Search for the cell housing the specified text and yield its (X, Y) center coordinate. 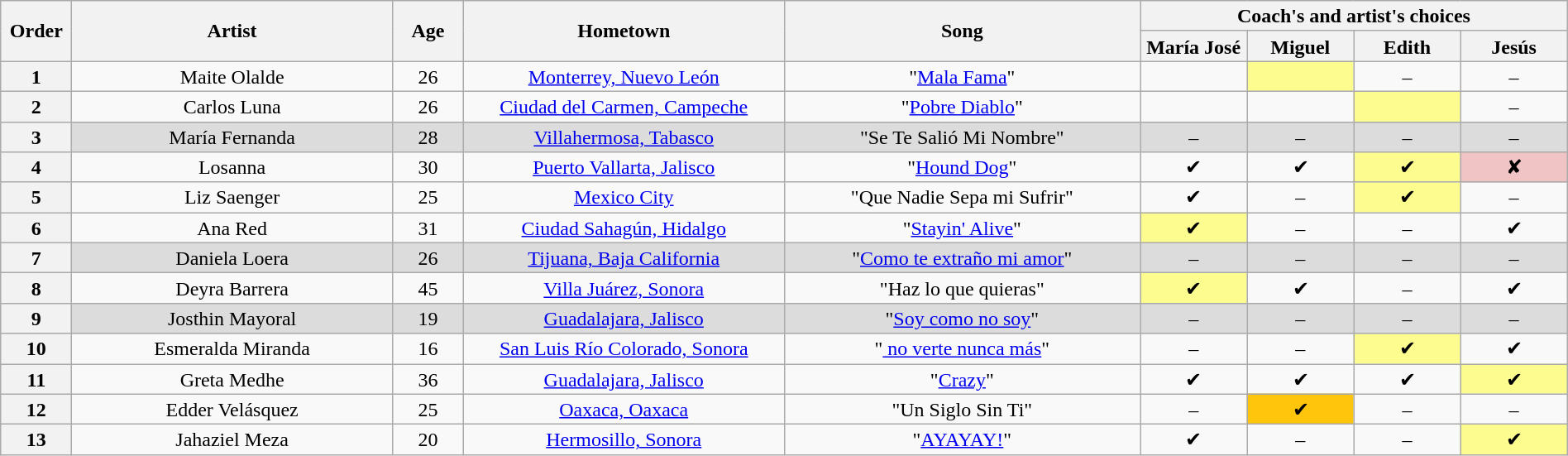
Oaxaca, Oaxaca (624, 409)
Hometown (624, 31)
Tijuana, Baja California (624, 258)
"Se Te Salió Mi Nombre" (963, 137)
8 (36, 288)
Song (963, 31)
"AYAYAY!" (963, 440)
5 (36, 197)
4 (36, 167)
"Mala Fama" (963, 76)
Josthin Mayoral (232, 318)
7 (36, 258)
19 (428, 318)
Monterrey, Nuevo León (624, 76)
20 (428, 440)
11 (36, 379)
2 (36, 106)
Carlos Luna (232, 106)
"Stayin' Alive" (963, 228)
12 (36, 409)
"Pobre Diablo" (963, 106)
Ciudad Sahagún, Hidalgo (624, 228)
30 (428, 167)
Ciudad del Carmen, Campeche (624, 106)
Edder Velásquez (232, 409)
16 (428, 349)
✘ (1513, 167)
"Un Siglo Sin Ti" (963, 409)
Age (428, 31)
"Crazy" (963, 379)
Artist (232, 31)
Edith (1408, 46)
Jesús (1513, 46)
10 (36, 349)
Miguel (1300, 46)
"Soy como no soy" (963, 318)
9 (36, 318)
María Fernanda (232, 137)
36 (428, 379)
San Luis Río Colorado, Sonora (624, 349)
" no verte nunca más" (963, 349)
Villa Juárez, Sonora (624, 288)
Daniela Loera (232, 258)
Ana Red (232, 228)
1 (36, 76)
Liz Saenger (232, 197)
3 (36, 137)
Jahaziel Meza (232, 440)
13 (36, 440)
Order (36, 31)
28 (428, 137)
María José (1194, 46)
"Haz lo que quieras" (963, 288)
Hermosillo, Sonora (624, 440)
Losanna (232, 167)
"Que Nadie Sepa mi Sufrir" (963, 197)
45 (428, 288)
Coach's and artist's choices (1355, 17)
Villahermosa, Tabasco (624, 137)
Deyra Barrera (232, 288)
"Como te extraño mi amor" (963, 258)
Mexico City (624, 197)
6 (36, 228)
31 (428, 228)
"Hound Dog" (963, 167)
Maite Olalde (232, 76)
Greta Medhe (232, 379)
Puerto Vallarta, Jalisco (624, 167)
Esmeralda Miranda (232, 349)
